Output the (x, y) coordinate of the center of the cell containing the given text.  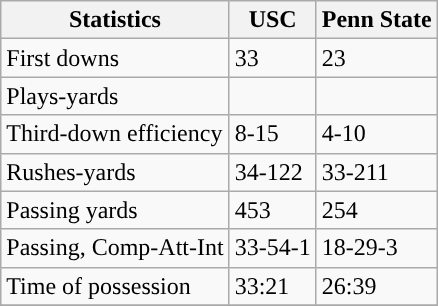
Passing yards (115, 210)
26:39 (376, 286)
23 (376, 58)
453 (272, 210)
Rushes-yards (115, 172)
8-15 (272, 134)
254 (376, 210)
33:21 (272, 286)
First downs (115, 58)
Time of possession (115, 286)
34-122 (272, 172)
Third-down efficiency (115, 134)
33-54-1 (272, 248)
4-10 (376, 134)
18-29-3 (376, 248)
Plays-yards (115, 96)
USC (272, 20)
Passing, Comp-Att-Int (115, 248)
Statistics (115, 20)
33 (272, 58)
Penn State (376, 20)
33-211 (376, 172)
